Extract the [X, Y] coordinate from the center of the cell holding the provided text.  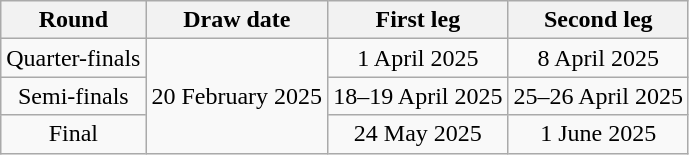
Final [74, 134]
Round [74, 20]
1 June 2025 [598, 134]
8 April 2025 [598, 58]
25–26 April 2025 [598, 96]
Second leg [598, 20]
Draw date [237, 20]
First leg [418, 20]
Quarter-finals [74, 58]
20 February 2025 [237, 96]
Semi-finals [74, 96]
24 May 2025 [418, 134]
1 April 2025 [418, 58]
18–19 April 2025 [418, 96]
